Return the (X, Y) coordinate for the center point of the cell that contains the specified text.  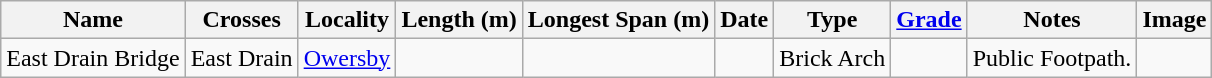
Type (832, 20)
Locality (347, 20)
Length (m) (459, 20)
Owersby (347, 58)
East Drain Bridge (93, 58)
Crosses (242, 20)
Public Footpath. (1052, 58)
Date (744, 20)
Longest Span (m) (618, 20)
Grade (929, 20)
Name (93, 20)
Notes (1052, 20)
East Drain (242, 58)
Image (1174, 20)
Brick Arch (832, 58)
